Detect which cell encompasses the target text, then output its [x, y] center coordinate. 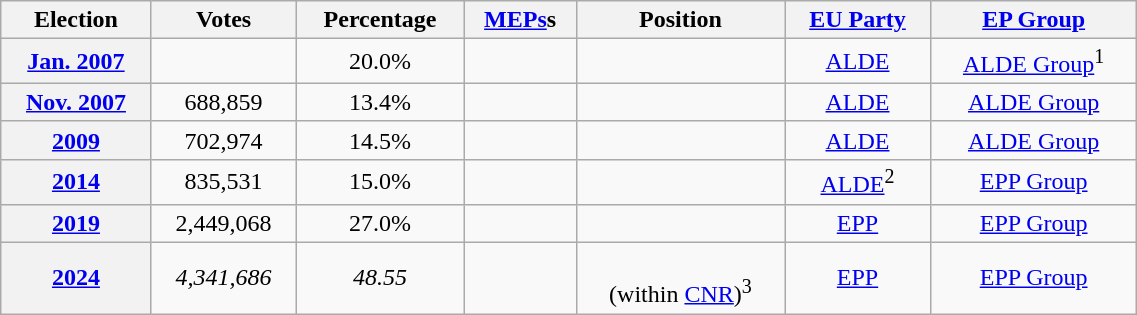
2024 [76, 278]
702,974 [224, 140]
48.55 [380, 278]
2,449,068 [224, 223]
14.5% [380, 140]
MEPss [520, 20]
15.0% [380, 182]
2019 [76, 223]
ALDE2 [858, 182]
2014 [76, 182]
ALDE Group1 [1033, 62]
4,341,686 [224, 278]
Election [76, 20]
Votes [224, 20]
EU Party [858, 20]
Percentage [380, 20]
Jan. 2007 [76, 62]
2009 [76, 140]
20.0% [380, 62]
Nov. 2007 [76, 102]
Position [680, 20]
27.0% [380, 223]
688,859 [224, 102]
(within CNR)3 [680, 278]
EP Group [1033, 20]
13.4% [380, 102]
835,531 [224, 182]
